Search for the cell housing the specified text and yield its (x, y) center coordinate. 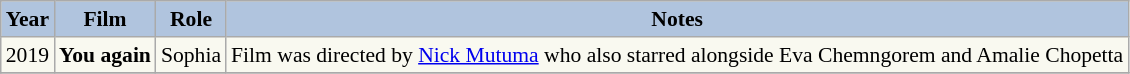
Sophia (191, 55)
You again (105, 55)
Notes (677, 19)
Film was directed by Nick Mutuma who also starred alongside Eva Chemngorem and Amalie Chopetta (677, 55)
Film (105, 19)
Role (191, 19)
Year (28, 19)
2019 (28, 55)
